Locate the cell with the specified text and output its (x, y) center coordinate. 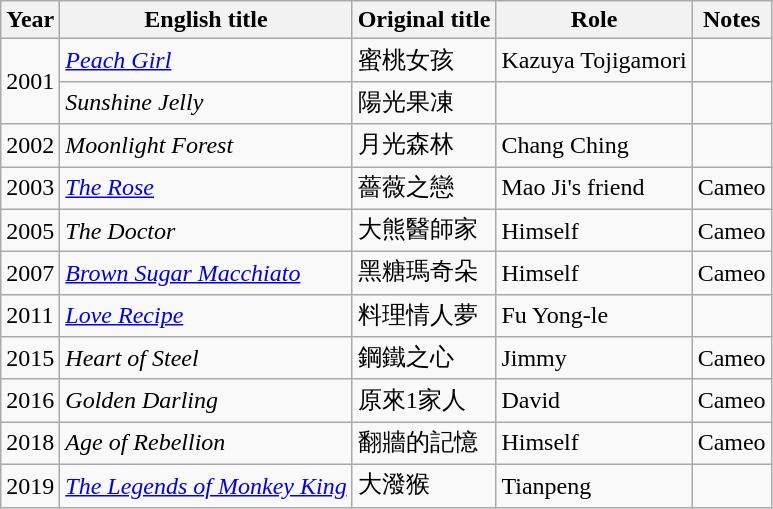
2002 (30, 146)
薔薇之戀 (424, 188)
Brown Sugar Macchiato (206, 274)
Notes (732, 20)
2019 (30, 486)
Tianpeng (594, 486)
Heart of Steel (206, 358)
月光森林 (424, 146)
Kazuya Tojigamori (594, 60)
David (594, 400)
Year (30, 20)
English title (206, 20)
Fu Yong-le (594, 316)
2001 (30, 82)
Golden Darling (206, 400)
大熊醫師家 (424, 230)
2003 (30, 188)
Love Recipe (206, 316)
2007 (30, 274)
Chang Ching (594, 146)
陽光果凍 (424, 102)
翻牆的記憶 (424, 444)
Sunshine Jelly (206, 102)
Moonlight Forest (206, 146)
大潑猴 (424, 486)
原來1家人 (424, 400)
Mao Ji's friend (594, 188)
料理情人夢 (424, 316)
2011 (30, 316)
2005 (30, 230)
黑糖瑪奇朵 (424, 274)
The Legends of Monkey King (206, 486)
2016 (30, 400)
Role (594, 20)
鋼鐵之心 (424, 358)
2018 (30, 444)
Age of Rebellion (206, 444)
Peach Girl (206, 60)
The Doctor (206, 230)
蜜桃女孩 (424, 60)
Jimmy (594, 358)
The Rose (206, 188)
Original title (424, 20)
2015 (30, 358)
